From the cell containing the given text, extract its center point as (X, Y) coordinate. 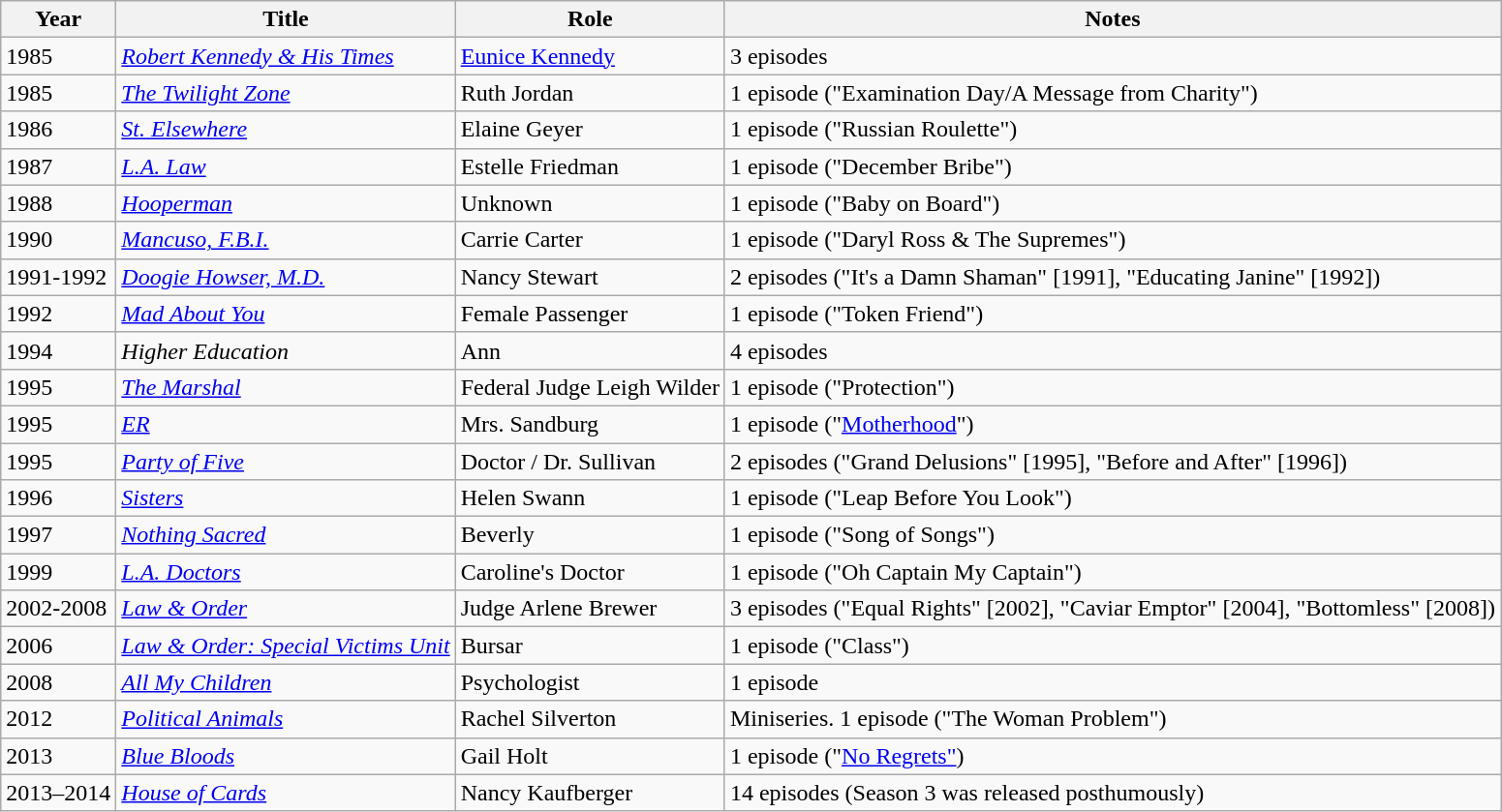
Beverly (590, 535)
2002-2008 (58, 609)
Miniseries. 1 episode ("The Woman Problem") (1112, 719)
1 episode ("Song of Songs") (1112, 535)
1999 (58, 572)
Judge Arlene Brewer (590, 609)
Female Passenger (590, 314)
2013 (58, 756)
1 episode ("Daryl Ross & The Supremes") (1112, 240)
Law & Order: Special Victims Unit (286, 646)
3 episodes ("Equal Rights" [2002], "Caviar Emptor" [2004], "Bottomless" [2008]) (1112, 609)
Mad About You (286, 314)
3 episodes (1112, 56)
Party of Five (286, 462)
Caroline's Doctor (590, 572)
All My Children (286, 682)
Role (590, 19)
Bursar (590, 646)
Rachel Silverton (590, 719)
Nancy Stewart (590, 277)
L.A. Law (286, 166)
Helen Swann (590, 498)
The Marshal (286, 387)
St. Elsewhere (286, 130)
Eunice Kennedy (590, 56)
Notes (1112, 19)
Gail Holt (590, 756)
1 episode ("Token Friend") (1112, 314)
Doctor / Dr. Sullivan (590, 462)
L.A. Doctors (286, 572)
Sisters (286, 498)
2 episodes ("Grand Delusions" [1995], "Before and After" [1996]) (1112, 462)
Estelle Friedman (590, 166)
1 episode ("Class") (1112, 646)
Law & Order (286, 609)
Nothing Sacred (286, 535)
Political Animals (286, 719)
Psychologist (590, 682)
Doogie Howser, M.D. (286, 277)
ER (286, 424)
Mrs. Sandburg (590, 424)
4 episodes (1112, 350)
Elaine Geyer (590, 130)
1988 (58, 203)
1996 (58, 498)
Robert Kennedy & His Times (286, 56)
2013–2014 (58, 793)
Ann (590, 350)
Federal Judge Leigh Wilder (590, 387)
1 episode ("Russian Roulette") (1112, 130)
Nancy Kaufberger (590, 793)
1997 (58, 535)
Mancuso, F.B.I. (286, 240)
Ruth Jordan (590, 93)
The Twilight Zone (286, 93)
1 episode ("Examination Day/A Message from Charity") (1112, 93)
Title (286, 19)
Hooperman (286, 203)
1 episode ("Leap Before You Look") (1112, 498)
2012 (58, 719)
Higher Education (286, 350)
1 episode ("Motherhood") (1112, 424)
1 episode ("No Regrets") (1112, 756)
1 episode (1112, 682)
1991-1992 (58, 277)
Carrie Carter (590, 240)
Year (58, 19)
Unknown (590, 203)
1994 (58, 350)
1986 (58, 130)
House of Cards (286, 793)
1 episode ("Protection") (1112, 387)
Blue Bloods (286, 756)
1990 (58, 240)
2006 (58, 646)
1992 (58, 314)
1 episode ("December Bribe") (1112, 166)
2 episodes ("It's a Damn Shaman" [1991], "Educating Janine" [1992]) (1112, 277)
1 episode ("Oh Captain My Captain") (1112, 572)
1987 (58, 166)
2008 (58, 682)
1 episode ("Baby on Board") (1112, 203)
14 episodes (Season 3 was released posthumously) (1112, 793)
